Determine the [x, y] coordinate at the center of the cell enclosing the given text.  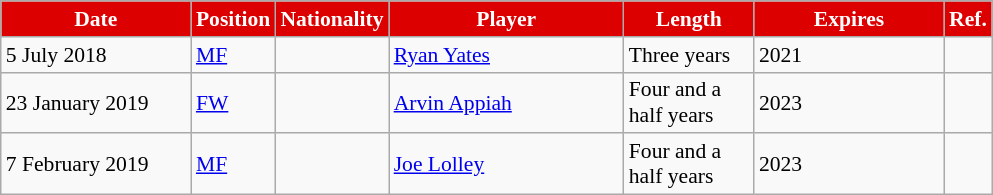
Player [506, 19]
Arvin Appiah [506, 102]
Ryan Yates [506, 55]
Date [96, 19]
5 July 2018 [96, 55]
23 January 2019 [96, 102]
2021 [849, 55]
Position [233, 19]
FW [233, 102]
Joe Lolley [506, 164]
7 February 2019 [96, 164]
Three years [689, 55]
Nationality [332, 19]
Expires [849, 19]
Length [689, 19]
Ref. [968, 19]
